From the cell containing the given text, extract its center point as [X, Y] coordinate. 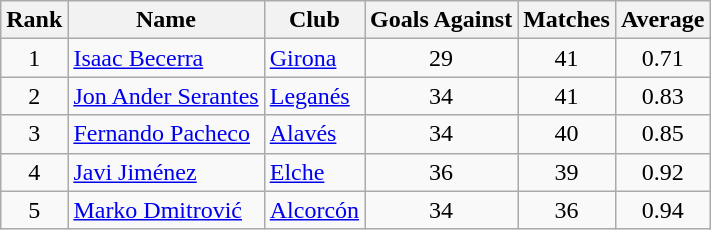
Leganés [314, 96]
1 [34, 58]
Matches [567, 20]
Average [662, 20]
0.71 [662, 58]
4 [34, 172]
Javi Jiménez [166, 172]
Alcorcón [314, 210]
Isaac Becerra [166, 58]
40 [567, 134]
Jon Ander Serantes [166, 96]
Goals Against [442, 20]
Rank [34, 20]
39 [567, 172]
5 [34, 210]
0.92 [662, 172]
Fernando Pacheco [166, 134]
Club [314, 20]
0.85 [662, 134]
Alavés [314, 134]
29 [442, 58]
Name [166, 20]
Marko Dmitrović [166, 210]
0.83 [662, 96]
Elche [314, 172]
0.94 [662, 210]
2 [34, 96]
3 [34, 134]
Girona [314, 58]
